Pinpoint the cell where the given text exists, returning its (X, Y) midpoint coordinate. 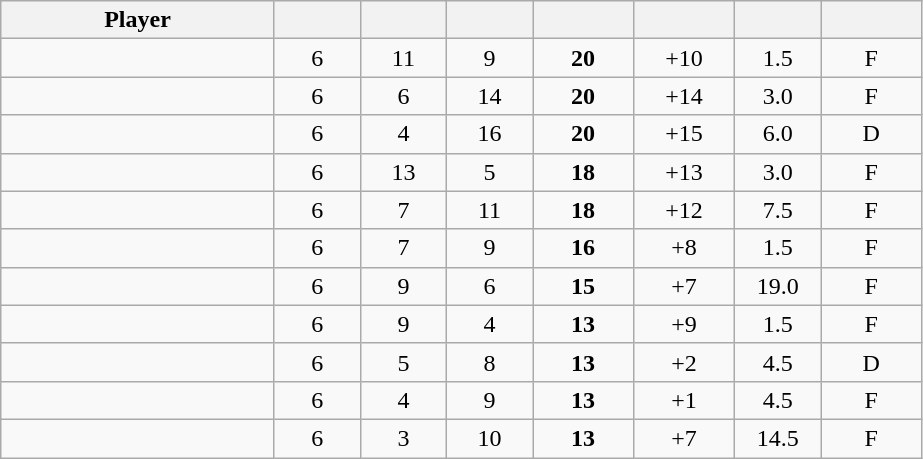
+2 (684, 362)
+9 (684, 324)
+14 (684, 96)
+12 (684, 210)
+10 (684, 58)
7.5 (778, 210)
15 (582, 286)
+8 (684, 248)
+15 (684, 134)
3 (403, 438)
+13 (684, 172)
+1 (684, 400)
Player (138, 20)
6.0 (778, 134)
14 (489, 96)
14.5 (778, 438)
10 (489, 438)
19.0 (778, 286)
8 (489, 362)
